Detect which cell encompasses the target text, then output its (X, Y) center coordinate. 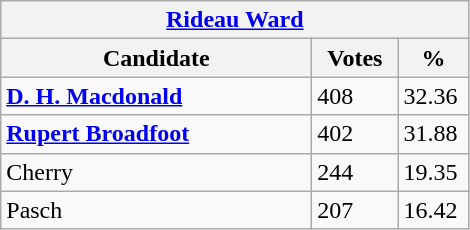
402 (355, 134)
Candidate (156, 58)
32.36 (434, 96)
Rideau Ward (235, 20)
16.42 (434, 210)
Cherry (156, 172)
31.88 (434, 134)
% (434, 58)
207 (355, 210)
408 (355, 96)
Pasch (156, 210)
Votes (355, 58)
Rupert Broadfoot (156, 134)
19.35 (434, 172)
D. H. Macdonald (156, 96)
244 (355, 172)
